Extract the [x, y] coordinate from the center of the cell holding the provided text.  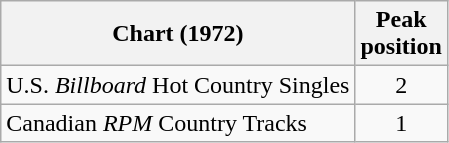
Peakposition [401, 34]
U.S. Billboard Hot Country Singles [178, 85]
Canadian RPM Country Tracks [178, 123]
Chart (1972) [178, 34]
2 [401, 85]
1 [401, 123]
